Identify which cell holds the provided text, then report its [X, Y] central coordinate. 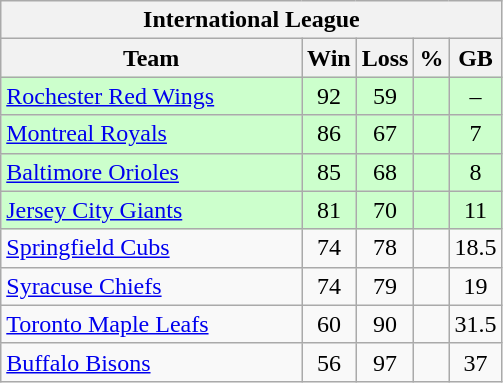
97 [385, 362]
68 [385, 172]
Springfield Cubs [152, 248]
7 [476, 134]
Buffalo Bisons [152, 362]
79 [385, 286]
78 [385, 248]
81 [330, 210]
56 [330, 362]
Baltimore Orioles [152, 172]
37 [476, 362]
67 [385, 134]
8 [476, 172]
18.5 [476, 248]
11 [476, 210]
86 [330, 134]
International League [252, 20]
Syracuse Chiefs [152, 286]
Rochester Red Wings [152, 96]
90 [385, 324]
GB [476, 58]
60 [330, 324]
– [476, 96]
70 [385, 210]
Montreal Royals [152, 134]
59 [385, 96]
31.5 [476, 324]
85 [330, 172]
Toronto Maple Leafs [152, 324]
% [432, 58]
19 [476, 286]
Jersey City Giants [152, 210]
Team [152, 58]
Win [330, 58]
92 [330, 96]
Loss [385, 58]
